Return (X, Y) of the center of cell containing provided text 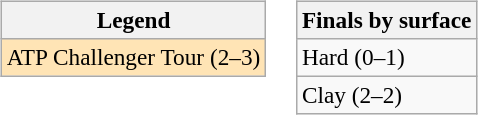
Hard (0–1) (387, 57)
Legend (133, 20)
ATP Challenger Tour (2–3) (133, 57)
Finals by surface (387, 20)
Clay (2–2) (387, 95)
